Scan for the cell matching the given text and deliver its (X, Y) coordinate at center. 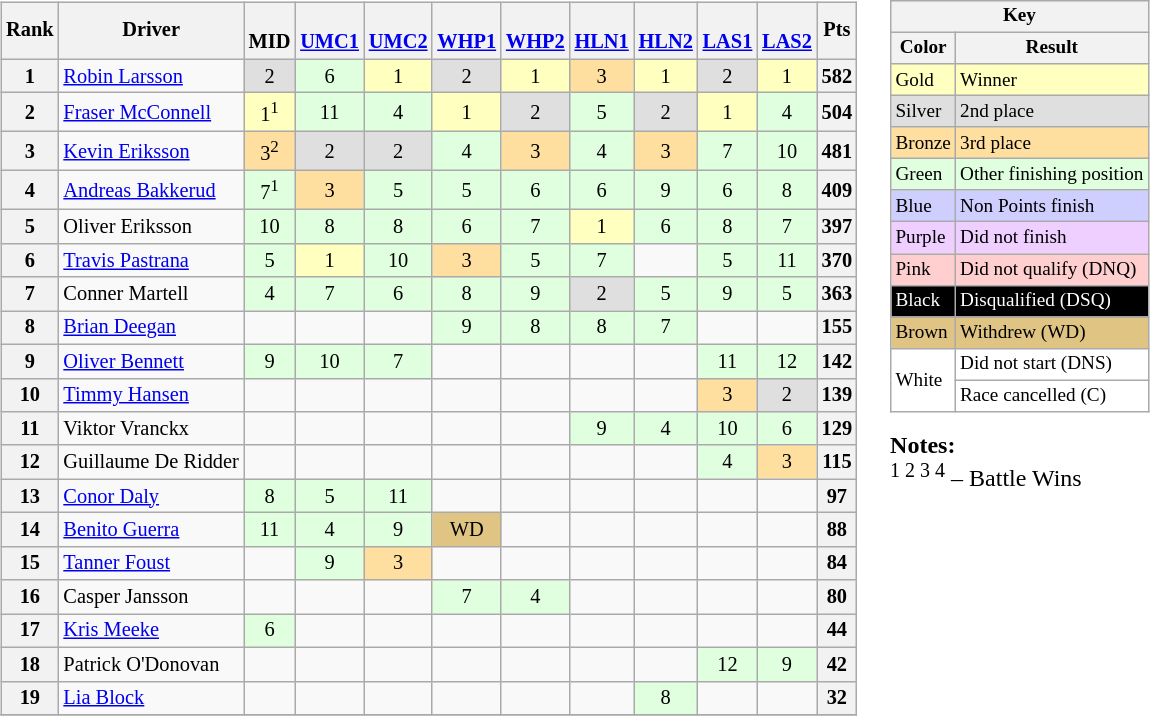
Silver (924, 111)
Other finishing position (1052, 175)
HLN2 (666, 31)
3rd place (1052, 143)
Race cancelled (C) (1052, 396)
Black (924, 301)
155 (837, 328)
Casper Jansson (152, 597)
LAS2 (787, 31)
97 (837, 496)
42 (837, 664)
Color (924, 48)
Result (1052, 48)
Viktor Vranckx (152, 429)
Oliver Eriksson (152, 227)
17 (30, 631)
Benito Guerra (152, 530)
Oliver Bennett (152, 361)
Green (924, 175)
MID (270, 31)
Lia Block (152, 698)
Kris Meeke (152, 631)
Robin Larsson (152, 76)
84 (837, 563)
Patrick O'Donovan (152, 664)
UMC2 (398, 31)
Bronze (924, 143)
Travis Pastrana (152, 260)
370 (837, 260)
2nd place (1052, 111)
Withdrew (WD) (1052, 333)
Rank (30, 31)
397 (837, 227)
14 (30, 530)
15 (30, 563)
Brown (924, 333)
Pts (837, 31)
Andreas Bakkerud (152, 190)
Conor Daly (152, 496)
88 (837, 530)
Guillaume De Ridder (152, 462)
18 (30, 664)
Kevin Eriksson (152, 152)
504 (837, 112)
Disqualified (DSQ) (1052, 301)
Blue (924, 206)
44 (837, 631)
129 (837, 429)
71 (270, 190)
Gold (924, 80)
WHP2 (536, 31)
19 (30, 698)
Key (1020, 16)
WHP1 (466, 31)
Did not start (DNS) (1052, 364)
LAS1 (728, 31)
13 (30, 496)
80 (837, 597)
139 (837, 395)
Fraser McConnell (152, 112)
481 (837, 152)
HLN1 (602, 31)
142 (837, 361)
UMC1 (330, 31)
Purple (924, 238)
363 (837, 294)
Non Points finish (1052, 206)
Brian Deegan (152, 328)
White (924, 380)
Tanner Foust (152, 563)
582 (837, 76)
Timmy Hansen (152, 395)
115 (837, 462)
409 (837, 190)
Did not qualify (DNQ) (1052, 270)
Driver (152, 31)
Conner Martell (152, 294)
Pink (924, 270)
Did not finish (1052, 238)
Winner (1052, 80)
16 (30, 597)
WD (466, 530)
